Find where the given text appears and provide that cell's center as (X, Y) coordinate. 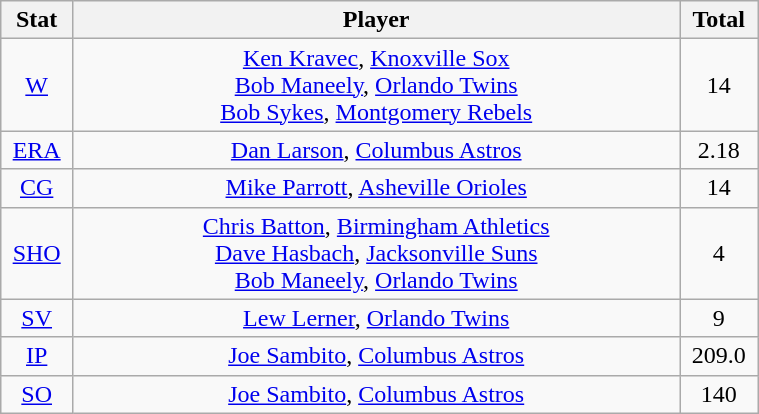
9 (719, 318)
SO (37, 394)
Stat (37, 20)
Total (719, 20)
Dan Larson, Columbus Astros (376, 150)
140 (719, 394)
SHO (37, 253)
Chris Batton, Birmingham Athletics Dave Hasbach, Jacksonville Suns Bob Maneely, Orlando Twins (376, 253)
2.18 (719, 150)
4 (719, 253)
Mike Parrott, Asheville Orioles (376, 188)
CG (37, 188)
Lew Lerner, Orlando Twins (376, 318)
W (37, 85)
ERA (37, 150)
SV (37, 318)
209.0 (719, 356)
Player (376, 20)
Ken Kravec, Knoxville Sox Bob Maneely, Orlando Twins Bob Sykes, Montgomery Rebels (376, 85)
IP (37, 356)
